Scan for the cell matching the given text and deliver its [x, y] coordinate at center. 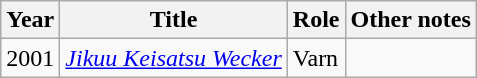
Year [30, 20]
Jikuu Keisatsu Wecker [174, 58]
Varn [316, 58]
Other notes [410, 20]
Title [174, 20]
Role [316, 20]
2001 [30, 58]
